Search for the cell housing the specified text and yield its [X, Y] center coordinate. 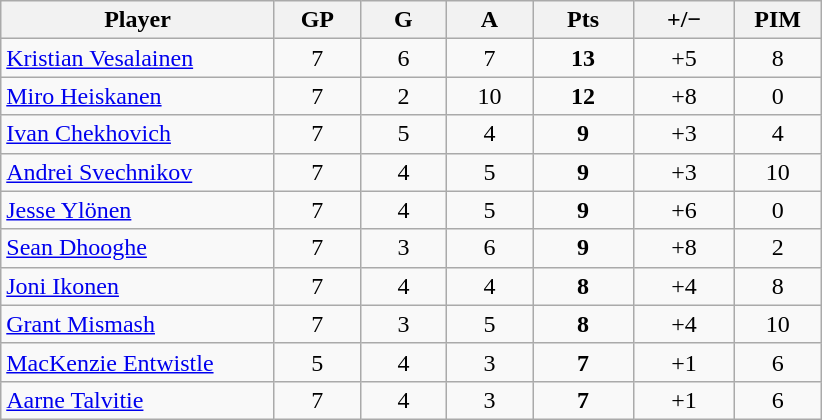
+5 [684, 58]
+6 [684, 210]
G [403, 20]
12 [582, 96]
Pts [582, 20]
PIM [778, 20]
+/− [684, 20]
Aarne Talvitie [138, 400]
Sean Dhooghe [138, 248]
Kristian Vesalainen [138, 58]
Joni Ikonen [138, 286]
Andrei Svechnikov [138, 172]
MacKenzie Entwistle [138, 362]
GP [317, 20]
Ivan Chekhovich [138, 134]
13 [582, 58]
A [489, 20]
Grant Mismash [138, 324]
Jesse Ylönen [138, 210]
Player [138, 20]
Miro Heiskanen [138, 96]
